Scan for the cell matching the given text and deliver its [x, y] coordinate at center. 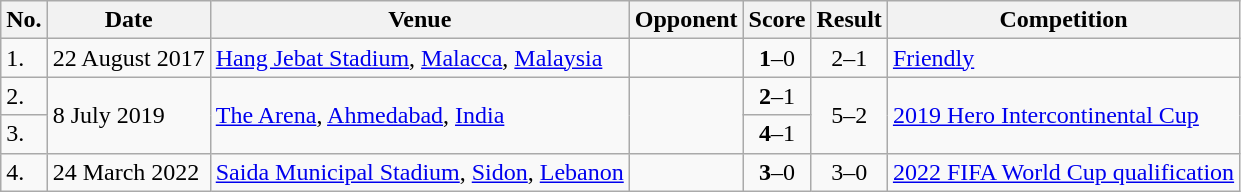
Venue [420, 20]
Result [849, 20]
Competition [1063, 20]
Score [777, 20]
2022 FIFA World Cup qualification [1063, 172]
2019 Hero Intercontinental Cup [1063, 115]
The Arena, Ahmedabad, India [420, 115]
5–2 [849, 115]
Saida Municipal Stadium, Sidon, Lebanon [420, 172]
Date [128, 20]
Hang Jebat Stadium, Malacca, Malaysia [420, 58]
4. [24, 172]
4–1 [777, 134]
1–0 [777, 58]
22 August 2017 [128, 58]
Friendly [1063, 58]
2. [24, 96]
1. [24, 58]
Opponent [686, 20]
24 March 2022 [128, 172]
8 July 2019 [128, 115]
3. [24, 134]
No. [24, 20]
